Capture the cell that displays the provided text and extract its (X, Y) central coordinate. 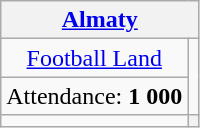
Almaty (100, 20)
Attendance: 1 000 (94, 96)
Football Land (94, 58)
